Detect which cell encompasses the target text, then output its (X, Y) center coordinate. 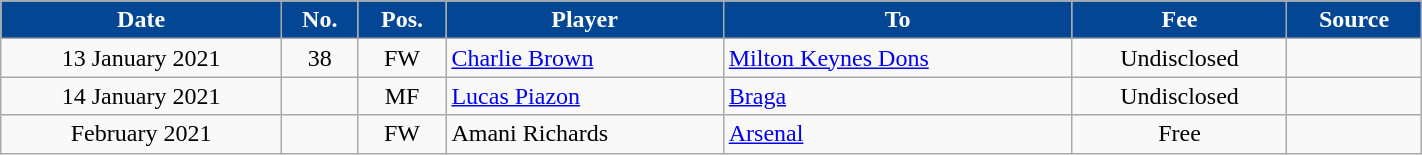
13 January 2021 (142, 58)
Charlie Brown (584, 58)
February 2021 (142, 134)
Free (1180, 134)
MF (402, 96)
Braga (898, 96)
Pos. (402, 20)
Amani Richards (584, 134)
Milton Keynes Dons (898, 58)
Source (1354, 20)
No. (320, 20)
Player (584, 20)
Fee (1180, 20)
To (898, 20)
Arsenal (898, 134)
14 January 2021 (142, 96)
38 (320, 58)
Lucas Piazon (584, 96)
Date (142, 20)
